Return [x, y] of the center of cell containing provided text 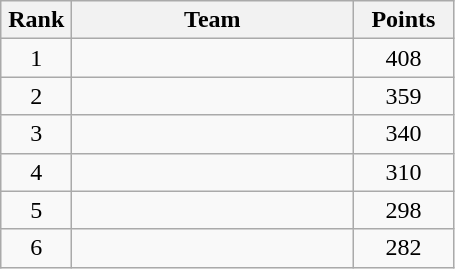
4 [36, 172]
Rank [36, 20]
6 [36, 248]
298 [404, 210]
282 [404, 248]
310 [404, 172]
359 [404, 96]
Team [212, 20]
2 [36, 96]
340 [404, 134]
3 [36, 134]
5 [36, 210]
1 [36, 58]
408 [404, 58]
Points [404, 20]
